Return [x, y] of the center of cell containing provided text 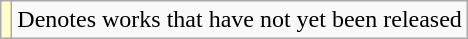
Denotes works that have not yet been released [240, 20]
